Find where the given text appears and provide that cell's center as (X, Y) coordinate. 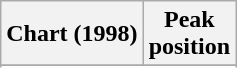
Peak position (189, 34)
Chart (1998) (72, 34)
